Provide the (X, Y) coordinate of the cell's center where the given text is located.  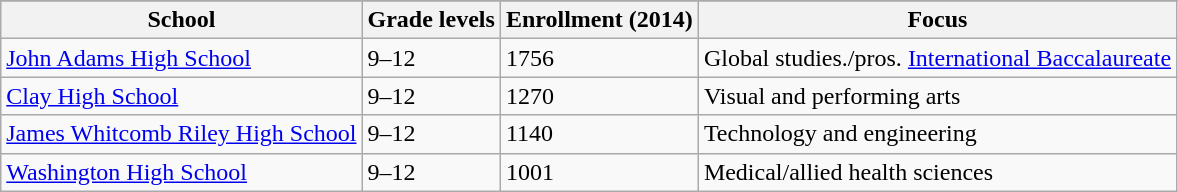
Global studies./pros. International Baccalaureate (937, 58)
James Whitcomb Riley High School (182, 134)
Visual and performing arts (937, 96)
Medical/allied health sciences (937, 172)
Washington High School (182, 172)
Enrollment (2014) (599, 20)
1001 (599, 172)
Focus (937, 20)
Grade levels (431, 20)
Clay High School (182, 96)
School (182, 20)
John Adams High School (182, 58)
1140 (599, 134)
1270 (599, 96)
Technology and engineering (937, 134)
1756 (599, 58)
